Search for the cell housing the specified text and yield its (X, Y) center coordinate. 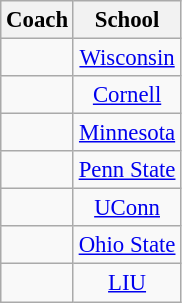
LIU (126, 283)
UConn (126, 208)
Cornell (126, 95)
School (126, 20)
Penn State (126, 170)
Minnesota (126, 133)
Ohio State (126, 245)
Coach (38, 20)
Wisconsin (126, 58)
